Find where the given text appears and provide that cell's center as (X, Y) coordinate. 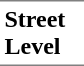
Street Level (42, 33)
